Return the [X, Y] coordinate for the center point of the cell that contains the specified text.  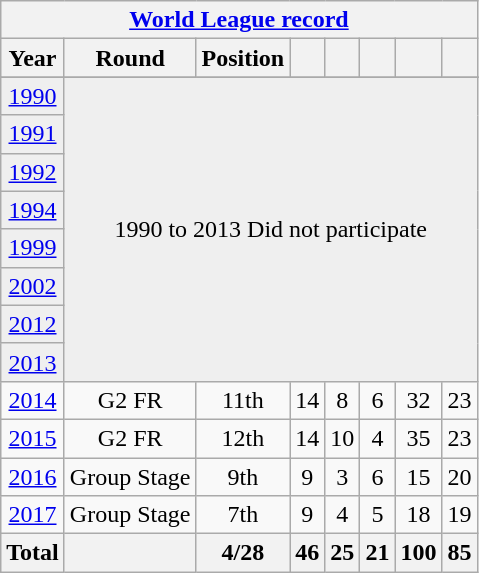
1994 [33, 210]
19 [460, 515]
85 [460, 553]
32 [418, 400]
World League record [239, 20]
46 [308, 553]
4/28 [243, 553]
15 [418, 477]
2014 [33, 400]
7th [243, 515]
5 [378, 515]
9th [243, 477]
2017 [33, 515]
3 [342, 477]
8 [342, 400]
Year [33, 58]
1999 [33, 248]
20 [460, 477]
21 [378, 553]
2013 [33, 362]
100 [418, 553]
1992 [33, 172]
1990 to 2013 Did not participate [270, 229]
1991 [33, 134]
25 [342, 553]
2002 [33, 286]
1990 [33, 96]
11th [243, 400]
35 [418, 438]
12th [243, 438]
2016 [33, 477]
Round [130, 58]
2015 [33, 438]
Total [33, 553]
18 [418, 515]
Position [243, 58]
10 [342, 438]
2012 [33, 324]
